Detect which cell encompasses the target text, then output its [x, y] center coordinate. 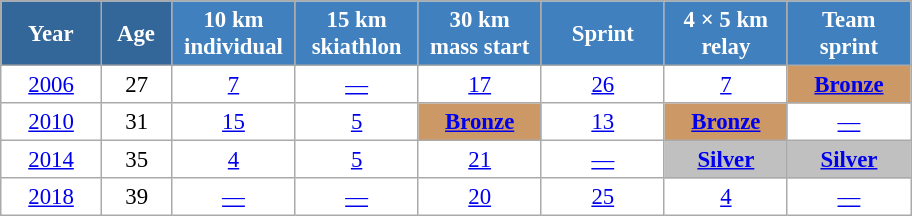
17 [480, 85]
30 km mass start [480, 34]
27 [136, 85]
35 [136, 160]
25 [602, 197]
2014 [52, 160]
Age [136, 34]
39 [136, 197]
Year [52, 34]
10 km individual [234, 34]
13 [602, 122]
31 [136, 122]
15 km skiathlon [356, 34]
2018 [52, 197]
Team sprint [848, 34]
2010 [52, 122]
26 [602, 85]
4 × 5 km relay [726, 34]
Sprint [602, 34]
21 [480, 160]
2006 [52, 85]
15 [234, 122]
20 [480, 197]
